Detect which cell encompasses the target text, then output its [x, y] center coordinate. 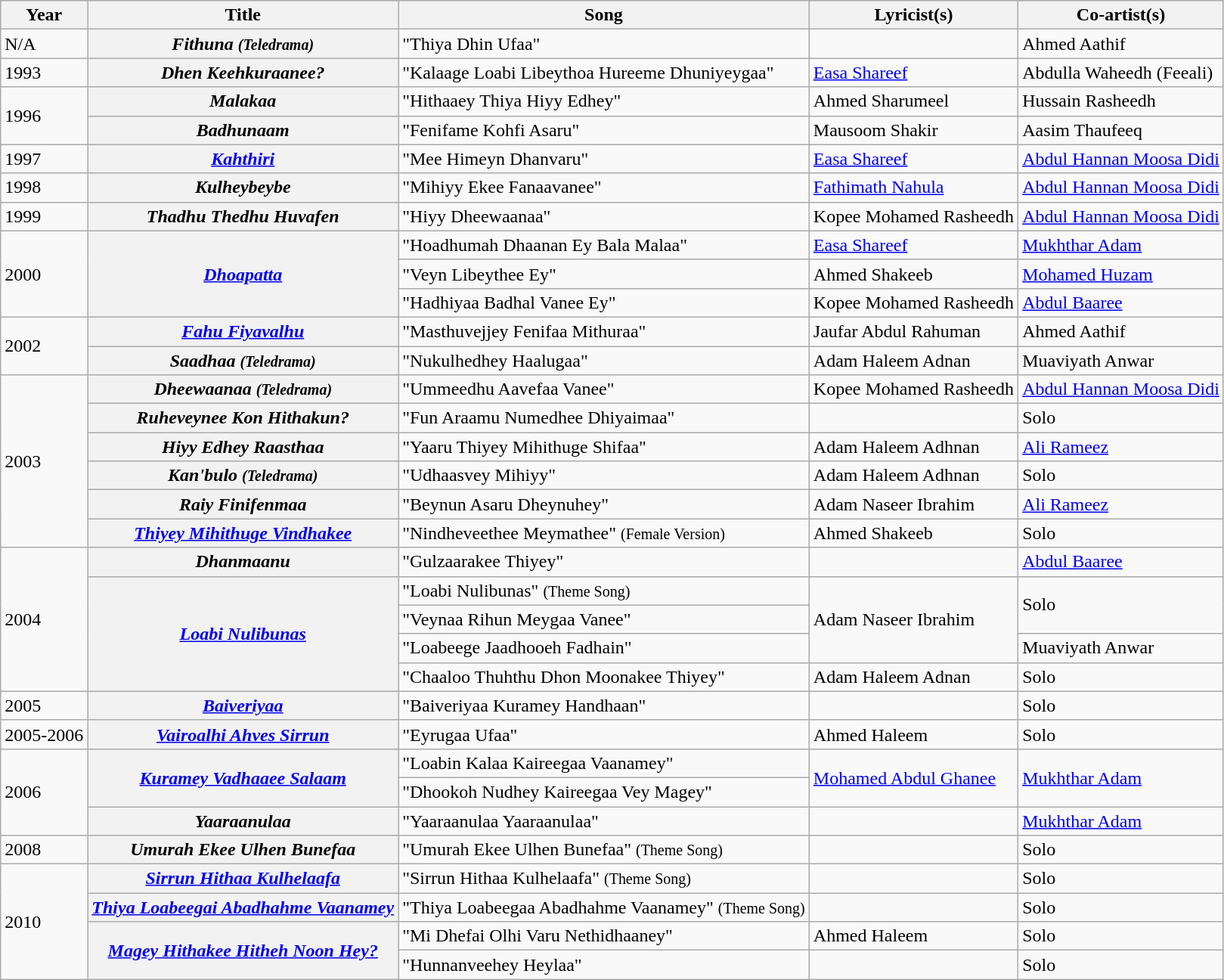
1993 [44, 73]
"Yaaraanulaa Yaaraanulaa" [604, 820]
Vairoalhi Ahves Sirrun [243, 734]
Year [44, 15]
"Veynaa Rihun Meygaa Vanee" [604, 619]
Kan'bulo (Teledrama) [243, 476]
Dhoapatta [243, 274]
Jaufar Abdul Rahuman [913, 331]
"Mihiyy Ekee Fanaavanee" [604, 188]
"Hithaaey Thiya Hiyy Edhey" [604, 101]
"Sirrun Hithaa Kulhelaafa" (Theme Song) [604, 879]
Mohamed Abdul Ghanee [913, 777]
Mohamed Huzam [1121, 274]
N/A [44, 44]
"Udhaasvey Mihiyy" [604, 476]
Title [243, 15]
2005 [44, 706]
2010 [44, 922]
Magey Hithakee Hitheh Noon Hey? [243, 951]
1997 [44, 159]
2005-2006 [44, 734]
Fithuna (Teledrama) [243, 44]
"Thiya Loabeegaa Abadhahme Vaanamey" (Theme Song) [604, 907]
Thadhu Thedhu Huvafen [243, 216]
"Umurah Ekee Ulhen Bunefaa" (Theme Song) [604, 850]
1999 [44, 216]
"Baiveriyaa Kuramey Handhaan" [604, 706]
Kuramey Vadhaaee Salaam [243, 777]
2000 [44, 274]
Co-artist(s) [1121, 15]
"Thiya Dhin Ufaa" [604, 44]
Sirrun Hithaa Kulhelaafa [243, 879]
"Hadhiyaa Badhal Vanee Ey" [604, 302]
2006 [44, 792]
"Veyn Libeythee Ey" [604, 274]
1998 [44, 188]
Badhunaam [243, 130]
1996 [44, 116]
Yaaraanulaa [243, 820]
"Kalaage Loabi Libeythoa Hureeme Dhuniyeygaa" [604, 73]
"Mi Dhefai Olhi Varu Nethidhaaney" [604, 936]
"Hoadhumah Dhaanan Ey Bala Malaa" [604, 245]
"Fenifame Kohfi Asaru" [604, 130]
Ruheveynee Kon Hithakun? [243, 418]
2002 [44, 346]
Dhanmaanu [243, 562]
Thiya Loabeegai Abadhahme Vaanamey [243, 907]
"Nukulhedhey Haalugaa" [604, 361]
"Chaaloo Thuhthu Dhon Moonakee Thiyey" [604, 677]
"Hiyy Dheewaanaa" [604, 216]
Saadhaa (Teledrama) [243, 361]
"Yaaru Thiyey Mihithuge Shifaa" [604, 447]
"Gulzaarakee Thiyey" [604, 562]
2008 [44, 850]
"Ummeedhu Aavefaa Vanee" [604, 389]
"Mee Himeyn Dhanvaru" [604, 159]
Hussain Rasheedh [1121, 101]
"Hunnanveehey Heylaa" [604, 965]
Ahmed Sharumeel [913, 101]
Aasim Thaufeeq [1121, 130]
Dhen Keehkuraanee? [243, 73]
Thiyey Mihithuge Vindhakee [243, 533]
"Beynun Asaru Dheynuhey" [604, 504]
Fathimath Nahula [913, 188]
"Nindheveethee Meymathee" (Female Version) [604, 533]
"Loabi Nulibunas" (Theme Song) [604, 591]
Mausoom Shakir [913, 130]
Lyricist(s) [913, 15]
Baiveriyaa [243, 706]
Umurah Ekee Ulhen Bunefaa [243, 850]
"Dhookoh Nudhey Kaireegaa Vey Magey" [604, 792]
Dheewaanaa (Teledrama) [243, 389]
Hiyy Edhey Raasthaa [243, 447]
"Loabeege Jaadhooeh Fadhain" [604, 648]
Song [604, 15]
"Masthuvejjey Fenifaa Mithuraa" [604, 331]
Kahthiri [243, 159]
"Eyrugaa Ufaa" [604, 734]
2003 [44, 461]
Raiy Finifenmaa [243, 504]
Loabi Nulibunas [243, 634]
Fahu Fiyavalhu [243, 331]
"Loabin Kalaa Kaireegaa Vaanamey" [604, 763]
2004 [44, 619]
"Fun Araamu Numedhee Dhiyaimaa" [604, 418]
Abdulla Waheedh (Feeali) [1121, 73]
Malakaa [243, 101]
Kulheybeybe [243, 188]
